Search for the cell housing the specified text and yield its (x, y) center coordinate. 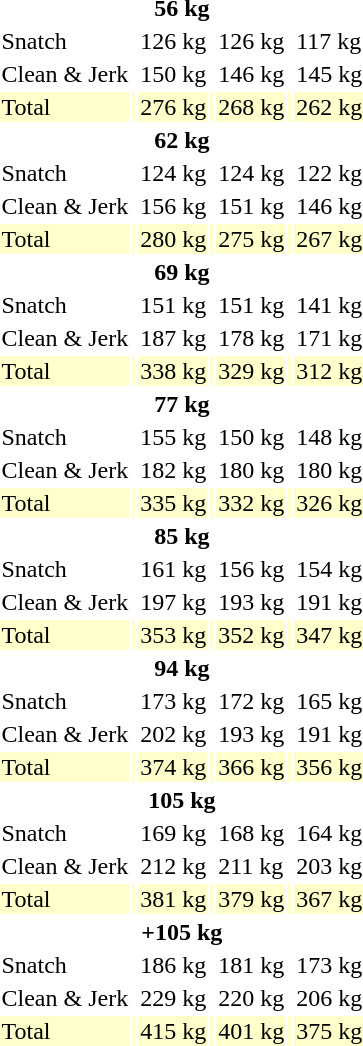
169 kg (174, 833)
197 kg (174, 602)
374 kg (174, 767)
352 kg (252, 635)
366 kg (252, 767)
335 kg (174, 503)
379 kg (252, 899)
415 kg (174, 1031)
181 kg (252, 965)
180 kg (252, 470)
280 kg (174, 239)
381 kg (174, 899)
220 kg (252, 998)
202 kg (174, 734)
338 kg (174, 371)
353 kg (174, 635)
276 kg (174, 107)
146 kg (252, 74)
268 kg (252, 107)
186 kg (174, 965)
172 kg (252, 701)
173 kg (174, 701)
212 kg (174, 866)
329 kg (252, 371)
275 kg (252, 239)
211 kg (252, 866)
155 kg (174, 437)
168 kg (252, 833)
229 kg (174, 998)
161 kg (174, 569)
178 kg (252, 338)
332 kg (252, 503)
182 kg (174, 470)
187 kg (174, 338)
401 kg (252, 1031)
